Detect which cell encompasses the target text, then output its (X, Y) center coordinate. 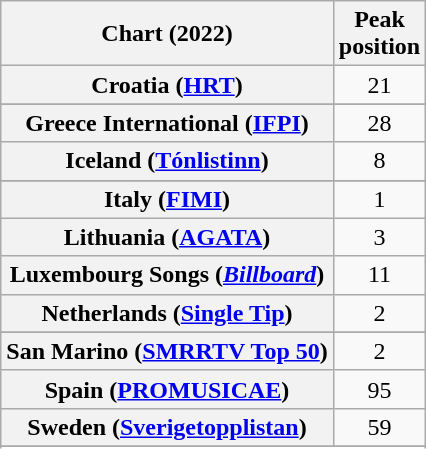
Spain (PROMUSICAE) (168, 389)
Peakposition (379, 34)
3 (379, 237)
Croatia (HRT) (168, 85)
San Marino (SMRRTV Top 50) (168, 351)
Netherlands (Single Tip) (168, 313)
1 (379, 199)
28 (379, 123)
59 (379, 427)
Sweden (Sverigetopplistan) (168, 427)
8 (379, 161)
Greece International (IFPI) (168, 123)
21 (379, 85)
Iceland (Tónlistinn) (168, 161)
Chart (2022) (168, 34)
Italy (FIMI) (168, 199)
11 (379, 275)
Lithuania (AGATA) (168, 237)
95 (379, 389)
Luxembourg Songs (Billboard) (168, 275)
